Identify which cell holds the provided text, then report its (X, Y) central coordinate. 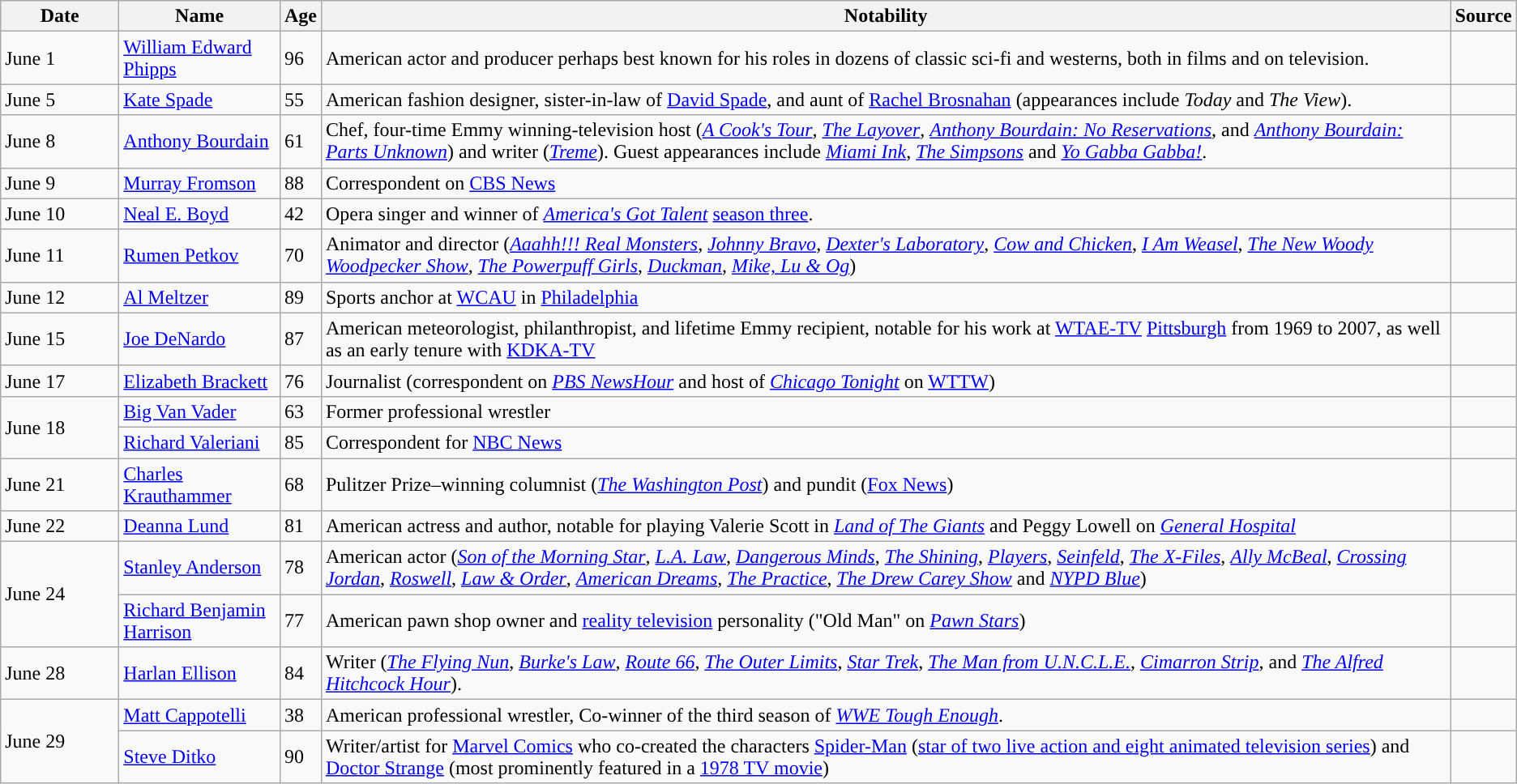
June 12 (60, 297)
42 (300, 214)
90 (300, 756)
June 22 (60, 526)
June 21 (60, 484)
Neal E. Boyd (199, 214)
Name (199, 16)
88 (300, 183)
Notability (886, 16)
Charles Krauthammer (199, 484)
Journalist (correspondent on PBS NewsHour and host of Chicago Tonight on WTTW) (886, 381)
Steve Ditko (199, 756)
Correspondent for NBC News (886, 442)
Pulitzer Prize–winning columnist (The Washington Post) and pundit (Fox News) (886, 484)
77 (300, 620)
78 (300, 569)
84 (300, 674)
61 (300, 141)
American pawn shop owner and reality television personality ("Old Man" on Pawn Stars) (886, 620)
63 (300, 411)
June 11 (60, 256)
Matt Cappotelli (199, 715)
Kate Spade (199, 100)
Stanley Anderson (199, 569)
June 10 (60, 214)
Source (1483, 16)
June 28 (60, 674)
81 (300, 526)
Opera singer and winner of America's Got Talent season three. (886, 214)
June 17 (60, 381)
76 (300, 381)
American actor and producer perhaps best known for his roles in dozens of classic sci-fi and westerns, both in films and on television. (886, 58)
William Edward Phipps (199, 58)
89 (300, 297)
Former professional wrestler (886, 411)
96 (300, 58)
Writer (The Flying Nun, Burke's Law, Route 66, The Outer Limits, Star Trek, The Man from U.N.C.L.E., Cimarron Strip, and The Alfred Hitchcock Hour). (886, 674)
Correspondent on CBS News (886, 183)
June 29 (60, 742)
Sports anchor at WCAU in Philadelphia (886, 297)
Rumen Petkov (199, 256)
87 (300, 339)
Age (300, 16)
Harlan Ellison (199, 674)
June 18 (60, 427)
Al Meltzer (199, 297)
Richard Benjamin Harrison (199, 620)
68 (300, 484)
55 (300, 100)
June 1 (60, 58)
American professional wrestler, Co-winner of the third season of WWE Tough Enough. (886, 715)
Richard Valeriani (199, 442)
American actress and author, notable for playing Valerie Scott in Land of The Giants and Peggy Lowell on General Hospital (886, 526)
Elizabeth Brackett (199, 381)
Deanna Lund (199, 526)
Joe DeNardo (199, 339)
Anthony Bourdain (199, 141)
June 24 (60, 594)
Date (60, 16)
June 15 (60, 339)
June 8 (60, 141)
June 5 (60, 100)
70 (300, 256)
Murray Fromson (199, 183)
Big Van Vader (199, 411)
85 (300, 442)
38 (300, 715)
June 9 (60, 183)
American fashion designer, sister-in-law of David Spade, and aunt of Rachel Brosnahan (appearances include Today and The View). (886, 100)
